Scan for the cell matching the given text and deliver its (x, y) coordinate at center. 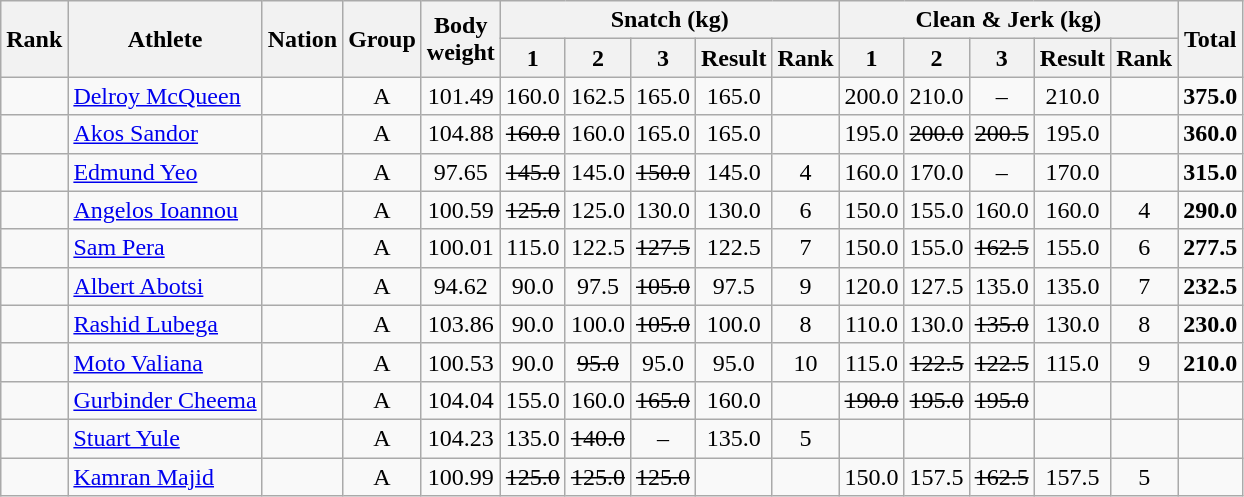
190.0 (872, 400)
277.5 (1210, 248)
375.0 (1210, 96)
Group (382, 39)
Stuart Yule (165, 438)
100.59 (460, 210)
232.5 (1210, 286)
104.23 (460, 438)
Akos Sandor (165, 134)
Sam Pera (165, 248)
290.0 (1210, 210)
Bodyweight (460, 39)
Athlete (165, 39)
Albert Abotsi (165, 286)
Delroy McQueen (165, 96)
103.86 (460, 324)
230.0 (1210, 324)
Kamran Majid (165, 477)
10 (806, 362)
315.0 (1210, 172)
140.0 (598, 438)
Angelos Ioannou (165, 210)
97.65 (460, 172)
110.0 (872, 324)
100.53 (460, 362)
Snatch (kg) (670, 20)
104.88 (460, 134)
Moto Valiana (165, 362)
101.49 (460, 96)
Clean & Jerk (kg) (1008, 20)
94.62 (460, 286)
Nation (302, 39)
Total (1210, 39)
Rashid Lubega (165, 324)
104.04 (460, 400)
100.99 (460, 477)
200.5 (1002, 134)
100.01 (460, 248)
120.0 (872, 286)
360.0 (1210, 134)
Edmund Yeo (165, 172)
Gurbinder Cheema (165, 400)
